Output the (x, y) coordinate of the center of the cell containing the given text.  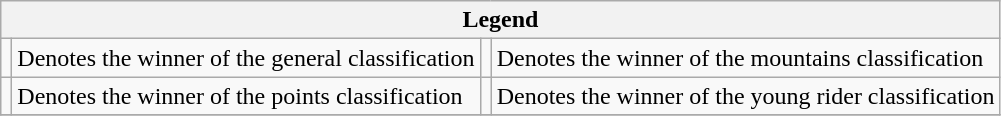
Denotes the winner of the points classification (246, 96)
Denotes the winner of the mountains classification (746, 58)
Legend (500, 20)
Denotes the winner of the general classification (246, 58)
Denotes the winner of the young rider classification (746, 96)
